Capture the cell that displays the provided text and extract its [x, y] central coordinate. 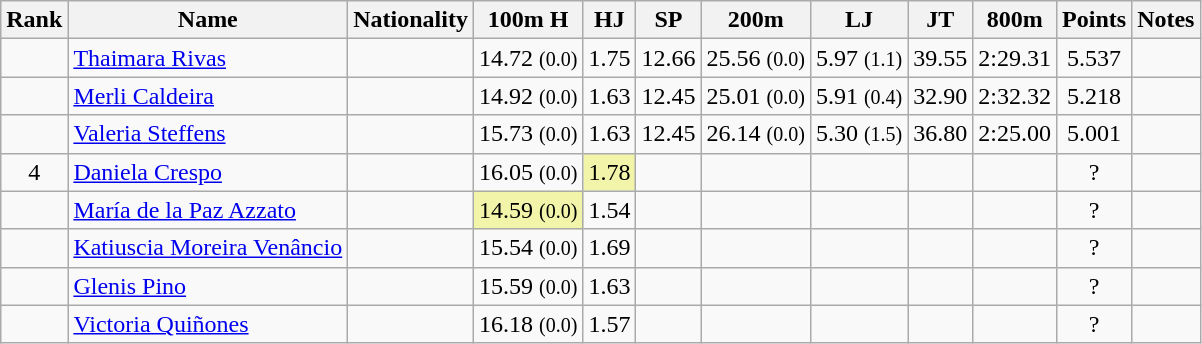
5.218 [1094, 96]
12.66 [668, 58]
25.01 (0.0) [756, 96]
2:32.32 [1015, 96]
16.18 (0.0) [528, 324]
Name [208, 20]
LJ [858, 20]
1.69 [610, 248]
Merli Caldeira [208, 96]
14.59 (0.0) [528, 210]
HJ [610, 20]
2:25.00 [1015, 134]
JT [940, 20]
2:29.31 [1015, 58]
15.73 (0.0) [528, 134]
14.72 (0.0) [528, 58]
5.91 (0.4) [858, 96]
1.54 [610, 210]
5.537 [1094, 58]
5.001 [1094, 134]
4 [34, 172]
1.78 [610, 172]
Daniela Crespo [208, 172]
32.90 [940, 96]
39.55 [940, 58]
SP [668, 20]
25.56 (0.0) [756, 58]
26.14 (0.0) [756, 134]
14.92 (0.0) [528, 96]
5.30 (1.5) [858, 134]
Nationality [411, 20]
Valeria Steffens [208, 134]
Notes [1166, 20]
15.54 (0.0) [528, 248]
María de la Paz Azzato [208, 210]
Points [1094, 20]
Victoria Quiñones [208, 324]
Glenis Pino [208, 286]
Thaimara Rivas [208, 58]
200m [756, 20]
15.59 (0.0) [528, 286]
5.97 (1.1) [858, 58]
Rank [34, 20]
Katiuscia Moreira Venâncio [208, 248]
36.80 [940, 134]
1.75 [610, 58]
1.57 [610, 324]
16.05 (0.0) [528, 172]
100m H [528, 20]
800m [1015, 20]
